Capture the cell that displays the provided text and extract its (x, y) central coordinate. 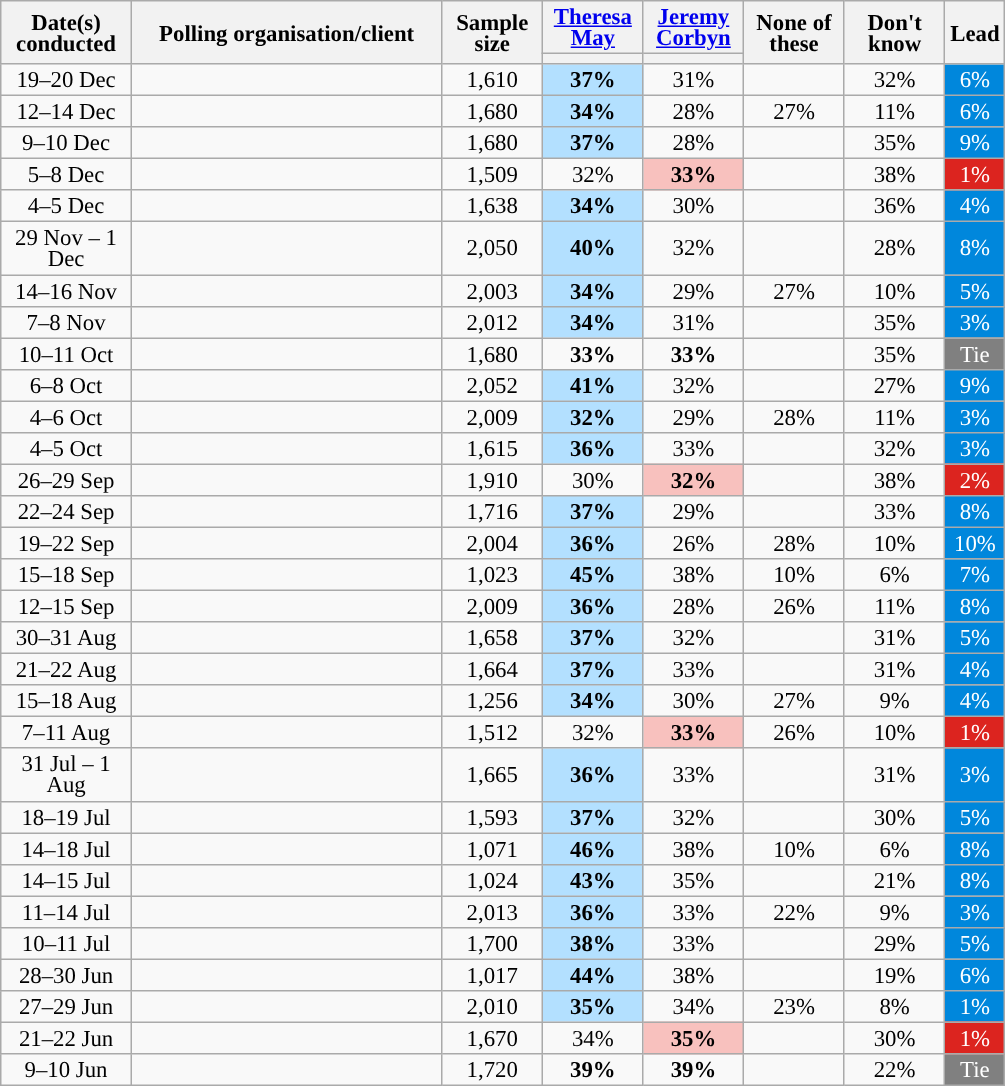
Lead (975, 32)
1,512 (492, 733)
7–11 Aug (66, 733)
10–11 Jul (66, 944)
1,256 (492, 701)
21% (894, 880)
5–8 Dec (66, 175)
14–15 Jul (66, 880)
1,658 (492, 638)
4–6 Oct (66, 417)
2,013 (492, 912)
Jeremy Corbyn (694, 28)
6–8 Oct (66, 385)
2,004 (492, 543)
12–14 Dec (66, 112)
4–5 Dec (66, 206)
23% (794, 1007)
19–20 Dec (66, 80)
None of these (794, 32)
1,716 (492, 512)
31 Jul – 1 Aug (66, 776)
Polling organisation/client (286, 32)
26–29 Sep (66, 480)
46% (594, 849)
15–18 Sep (66, 575)
14–16 Nov (66, 291)
2,003 (492, 291)
Sample size (492, 32)
40% (594, 248)
43% (594, 880)
1,017 (492, 975)
21–22 Jun (66, 1038)
7–8 Nov (66, 322)
1,720 (492, 1070)
Date(s)conducted (66, 32)
1,024 (492, 880)
2,012 (492, 322)
30–31 Aug (66, 638)
10–11 Oct (66, 354)
1,610 (492, 80)
27–29 Jun (66, 1007)
45% (594, 575)
15–18 Aug (66, 701)
19–22 Sep (66, 543)
44% (594, 975)
28–30 Jun (66, 975)
2,050 (492, 248)
1,593 (492, 817)
1,664 (492, 670)
12–15 Sep (66, 607)
1,670 (492, 1038)
22–24 Sep (66, 512)
29 Nov – 1 Dec (66, 248)
9–10 Jun (66, 1070)
1,023 (492, 575)
2% (975, 480)
2,010 (492, 1007)
19% (894, 975)
14–18 Jul (66, 849)
2,052 (492, 385)
1,700 (492, 944)
Don't know (894, 32)
1,509 (492, 175)
1,665 (492, 776)
1,910 (492, 480)
Theresa May (594, 28)
9–10 Dec (66, 143)
41% (594, 385)
4–5 Oct (66, 449)
1,615 (492, 449)
1,638 (492, 206)
18–19 Jul (66, 817)
7% (975, 575)
1,071 (492, 849)
21–22 Aug (66, 670)
11–14 Jul (66, 912)
